Capture the cell that displays the provided text and extract its (x, y) central coordinate. 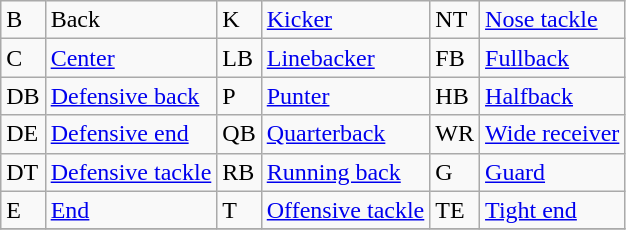
Tight end (552, 210)
Defensive tackle (131, 172)
Halfback (552, 96)
Linebacker (346, 58)
Back (131, 20)
Wide receiver (552, 134)
QB (239, 134)
Defensive end (131, 134)
K (239, 20)
Punter (346, 96)
NT (455, 20)
C (23, 58)
Quarterback (346, 134)
B (23, 20)
Nose tackle (552, 20)
LB (239, 58)
G (455, 172)
End (131, 210)
HB (455, 96)
DB (23, 96)
T (239, 210)
FB (455, 58)
DE (23, 134)
Center (131, 58)
Fullback (552, 58)
WR (455, 134)
DT (23, 172)
E (23, 210)
Offensive tackle (346, 210)
Defensive back (131, 96)
Running back (346, 172)
Guard (552, 172)
P (239, 96)
RB (239, 172)
Kicker (346, 20)
TE (455, 210)
